Detect which cell encompasses the target text, then output its (x, y) center coordinate. 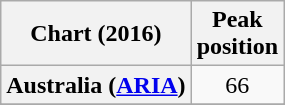
Chart (2016) (96, 34)
Australia (ARIA) (96, 85)
Peakposition (237, 34)
66 (237, 85)
